Find where the given text appears and provide that cell's center as (x, y) coordinate. 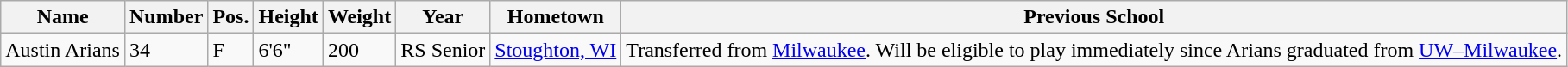
6'6" (288, 50)
200 (359, 50)
Austin Arians (63, 50)
Height (288, 17)
Previous School (1094, 17)
Transferred from Milwaukee. Will be eligible to play immediately since Arians graduated from UW–Milwaukee. (1094, 50)
RS Senior (444, 50)
Stoughton, WI (556, 50)
Pos. (231, 17)
Number (166, 17)
Weight (359, 17)
Year (444, 17)
Name (63, 17)
Hometown (556, 17)
34 (166, 50)
F (231, 50)
